Search for the cell housing the specified text and yield its (x, y) center coordinate. 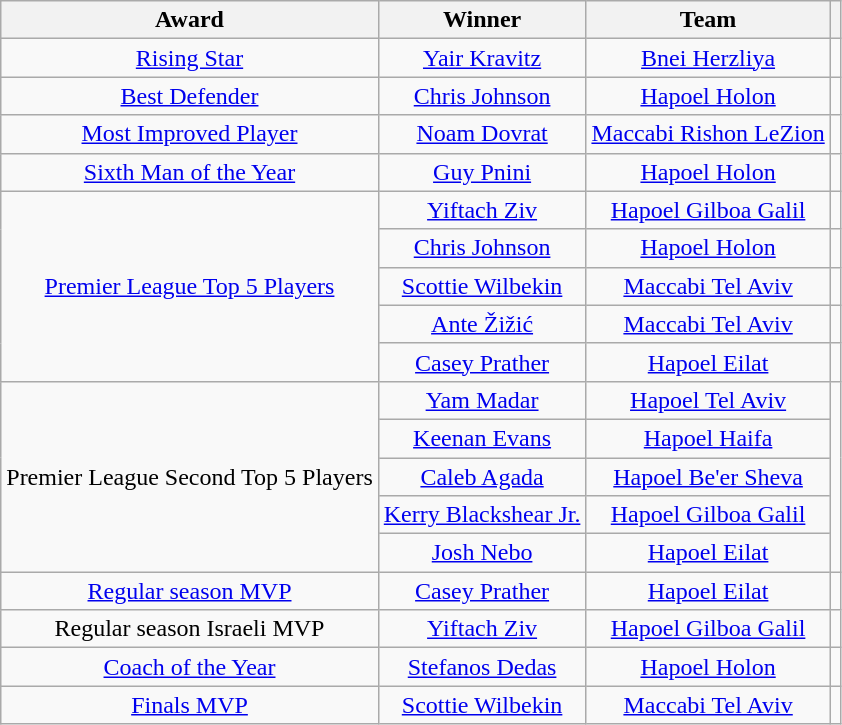
Maccabi Rishon LeZion (708, 134)
Bnei Herzliya (708, 58)
Noam Dovrat (482, 134)
Ante Žižić (482, 324)
Yam Madar (482, 400)
Josh Nebo (482, 553)
Coach of the Year (190, 667)
Guy Pnini (482, 172)
Kerry Blackshear Jr. (482, 515)
Finals MVP (190, 705)
Caleb Agada (482, 477)
Winner (482, 20)
Most Improved Player (190, 134)
Rising Star (190, 58)
Hapoel Be'er Sheva (708, 477)
Hapoel Haifa (708, 438)
Team (708, 20)
Premier League Top 5 Players (190, 286)
Regular season Israeli MVP (190, 629)
Stefanos Dedas (482, 667)
Premier League Second Top 5 Players (190, 476)
Yair Kravitz (482, 58)
Hapoel Tel Aviv (708, 400)
Regular season MVP (190, 591)
Keenan Evans (482, 438)
Best Defender (190, 96)
Award (190, 20)
Sixth Man of the Year (190, 172)
